Provide the [x, y] coordinate of the cell's center where the given text is located.  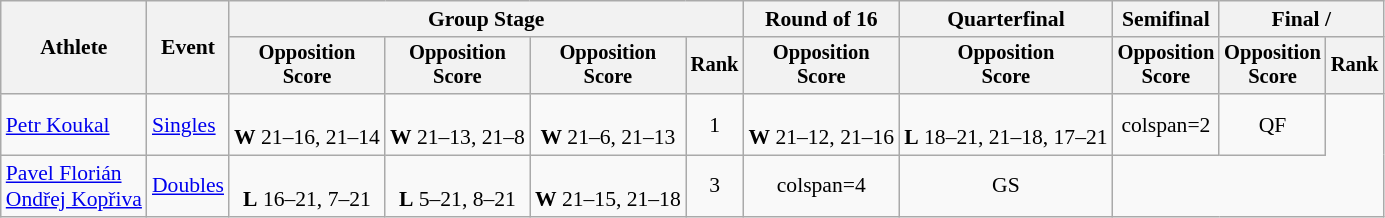
W 21–6, 21–13 [608, 124]
Round of 16 [821, 19]
GS [1006, 186]
colspan=2 [1166, 124]
1 [715, 124]
3 [715, 186]
W 21–16, 21–14 [307, 124]
Quarterfinal [1006, 19]
Athlete [74, 48]
L 5–21, 8–21 [458, 186]
Event [188, 48]
W 21–15, 21–18 [608, 186]
colspan=4 [821, 186]
Semifinal [1166, 19]
Petr Koukal [74, 124]
Final / [1301, 19]
Pavel FloriánOndřej Kopřiva [74, 186]
QF [1272, 124]
Doubles [188, 186]
Group Stage [486, 19]
L 16–21, 7–21 [307, 186]
L 18–21, 21–18, 17–21 [1006, 124]
Singles [188, 124]
W 21–12, 21–16 [821, 124]
W 21–13, 21–8 [458, 124]
